Extract the [x, y] coordinate from the center of the cell holding the provided text.  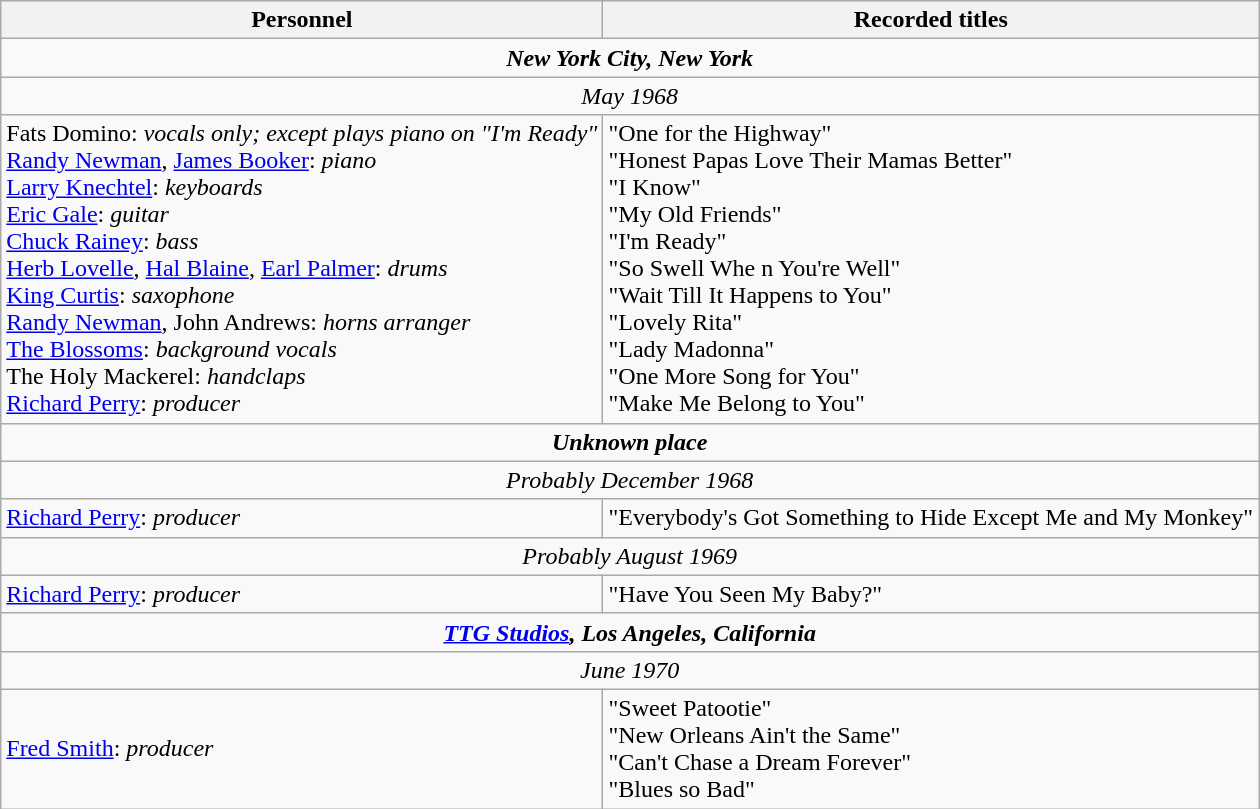
TTG Studios, Los Angeles, California [630, 632]
May 1968 [630, 96]
Recorded titles [931, 20]
"Sweet Patootie""New Orleans Ain't the Same""Can't Chase a Dream Forever""Blues so Bad" [931, 748]
Unknown place [630, 442]
"Everybody's Got Something to Hide Except Me and My Monkey" [931, 518]
New York City, New York [630, 58]
Probably August 1969 [630, 556]
June 1970 [630, 670]
Fred Smith: producer [302, 748]
Probably December 1968 [630, 480]
"Have You Seen My Baby?" [931, 594]
Personnel [302, 20]
